For the text-containing cell, return its midpoint in [X, Y] coordinate format. 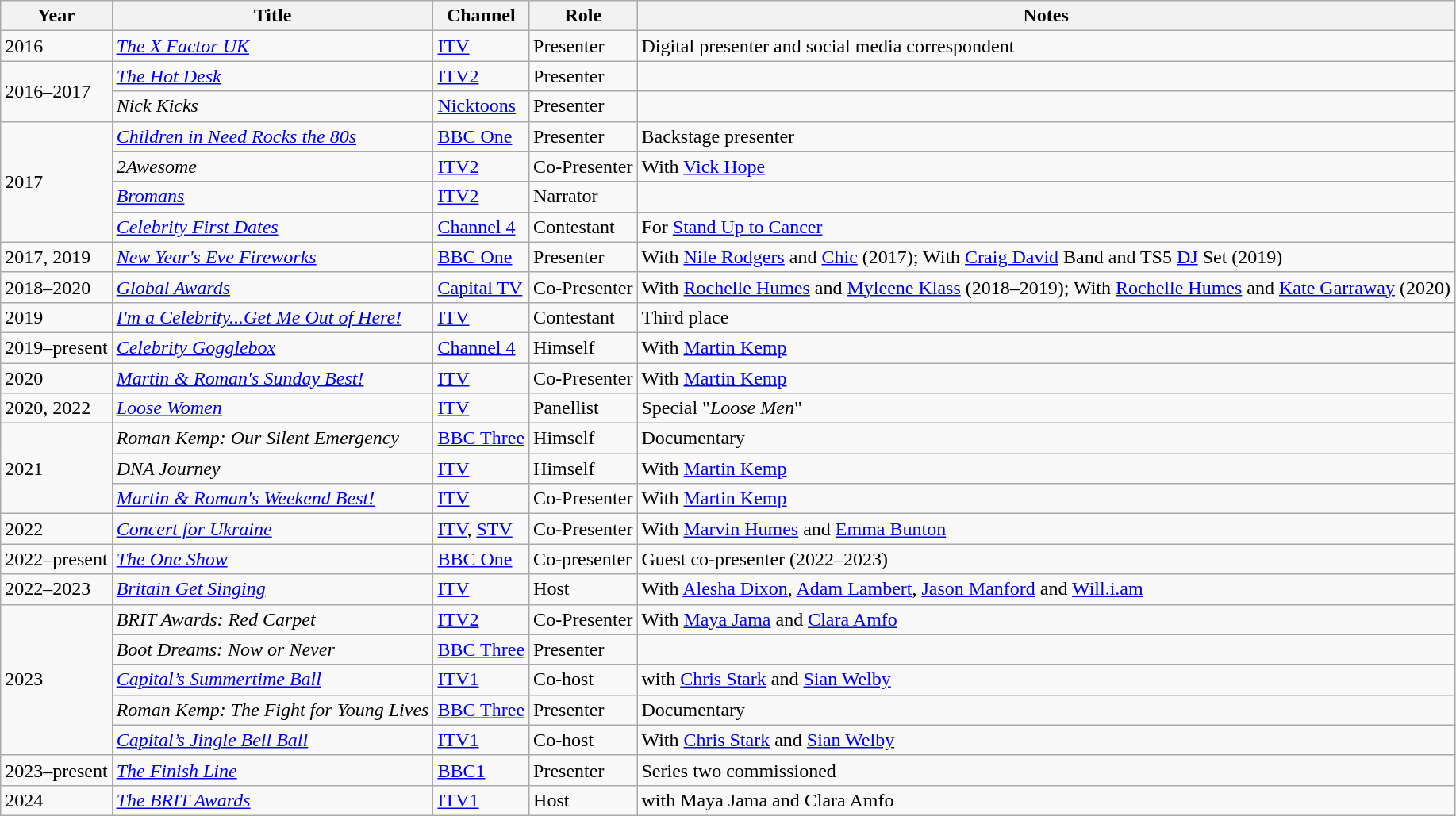
Capital TV [481, 287]
Role [583, 16]
With Maya Jama and Clara Amfo [1046, 619]
Britain Get Singing [273, 589]
Series two commissioned [1046, 770]
Celebrity First Dates [273, 227]
2024 [56, 800]
2020 [56, 378]
The Finish Line [273, 770]
Children in Need Rocks the 80s [273, 136]
Backstage presenter [1046, 136]
2019 [56, 317]
2022–present [56, 559]
ITV, STV [481, 529]
Roman Kemp: The Fight for Young Lives [273, 710]
Channel [481, 16]
BBC1 [481, 770]
Martin & Roman's Sunday Best! [273, 378]
2018–2020 [56, 287]
With Chris Stark and Sian Welby [1046, 740]
The Hot Desk [273, 76]
For Stand Up to Cancer [1046, 227]
The One Show [273, 559]
Guest co-presenter (2022–2023) [1046, 559]
Year [56, 16]
New Year's Eve Fireworks [273, 257]
With Alesha Dixon, Adam Lambert, Jason Manford and Will.i.am [1046, 589]
Digital presenter and social media correspondent [1046, 46]
2023 [56, 680]
DNA Journey [273, 469]
Special "Loose Men" [1046, 408]
Panellist [583, 408]
With Rochelle Humes and Myleene Klass (2018–2019); With Rochelle Humes and Kate Garraway (2020) [1046, 287]
with Maya Jama and Clara Amfo [1046, 800]
With Vick Hope [1046, 167]
With Nile Rodgers and Chic (2017); With Craig David Band and TS5 DJ Set (2019) [1046, 257]
with Chris Stark and Sian Welby [1046, 680]
Global Awards [273, 287]
2Awesome [273, 167]
Nick Kicks [273, 106]
Celebrity Gogglebox [273, 347]
2022 [56, 529]
Title [273, 16]
Roman Kemp: Our Silent Emergency [273, 439]
Nicktoons [481, 106]
2017, 2019 [56, 257]
2022–2023 [56, 589]
Martin & Roman's Weekend Best! [273, 499]
2020, 2022 [56, 408]
Boot Dreams: Now or Never [273, 649]
2016 [56, 46]
The X Factor UK [273, 46]
2017 [56, 182]
Capital’s Summertime Ball [273, 680]
Loose Women [273, 408]
Narrator [583, 197]
2023–present [56, 770]
The BRIT Awards [273, 800]
2021 [56, 469]
Co-presenter [583, 559]
Third place [1046, 317]
Notes [1046, 16]
Bromans [273, 197]
2019–present [56, 347]
I'm a Celebrity...Get Me Out of Here! [273, 317]
Capital’s Jingle Bell Ball [273, 740]
2016–2017 [56, 91]
With Marvin Humes and Emma Bunton [1046, 529]
Concert for Ukraine [273, 529]
BRIT Awards: Red Carpet [273, 619]
